Capture the cell that displays the provided text and extract its (x, y) central coordinate. 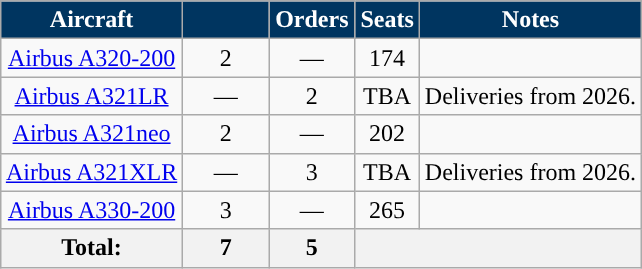
Airbus A321LR (91, 96)
Notes (530, 20)
5 (312, 248)
174 (387, 58)
Seats (387, 20)
202 (387, 134)
Airbus A330-200 (91, 210)
Orders (312, 20)
Airbus A321neo (91, 134)
Airbus A321XLR (91, 172)
Aircraft (91, 20)
Airbus A320-200 (91, 58)
Total: (91, 248)
7 (226, 248)
265 (387, 210)
